Extract the (x, y) coordinate from the center of the cell holding the provided text.  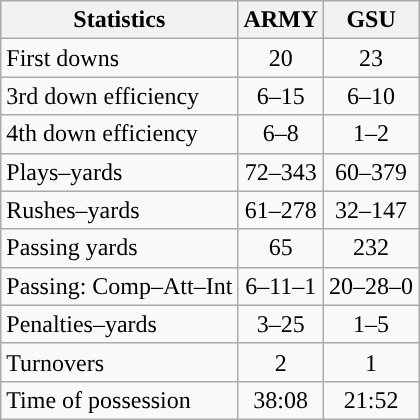
ARMY (281, 20)
Statistics (120, 20)
3rd down efficiency (120, 96)
23 (372, 58)
60–379 (372, 172)
Passing yards (120, 248)
20 (281, 58)
Time of possession (120, 400)
6–11–1 (281, 286)
232 (372, 248)
6–8 (281, 134)
4th down efficiency (120, 134)
6–10 (372, 96)
1–2 (372, 134)
72–343 (281, 172)
38:08 (281, 400)
1–5 (372, 324)
GSU (372, 20)
First downs (120, 58)
1 (372, 362)
65 (281, 248)
6–15 (281, 96)
20–28–0 (372, 286)
Turnovers (120, 362)
Passing: Comp–Att–Int (120, 286)
Penalties–yards (120, 324)
2 (281, 362)
3–25 (281, 324)
61–278 (281, 210)
21:52 (372, 400)
32–147 (372, 210)
Rushes–yards (120, 210)
Plays–yards (120, 172)
